Extract the [x, y] coordinate from the center of the cell holding the provided text.  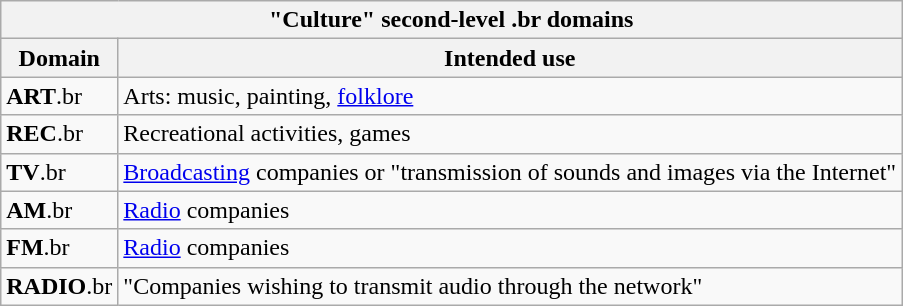
AM.br [60, 210]
"Culture" second-level .br domains [452, 20]
Recreational activities, games [510, 134]
RADIO.br [60, 286]
"Companies wishing to transmit audio through the network" [510, 286]
REC.br [60, 134]
ART.br [60, 96]
Arts: music, painting, folklore [510, 96]
FM.br [60, 248]
Intended use [510, 58]
Domain [60, 58]
Broadcasting companies or "transmission of sounds and images via the Internet" [510, 172]
TV.br [60, 172]
